Return (x, y) of the center of cell containing provided text 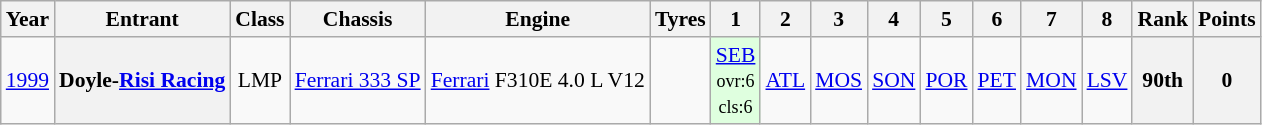
5 (946, 19)
0 (1227, 80)
6 (998, 19)
Ferrari F310E 4.0 L V12 (538, 80)
LMP (260, 80)
Engine (538, 19)
Rank (1162, 19)
Chassis (358, 19)
3 (838, 19)
Ferrari 333 SP (358, 80)
90th (1162, 80)
MOS (838, 80)
MON (1052, 80)
Doyle-Risi Racing (142, 80)
PET (998, 80)
SEBovr:6cls:6 (736, 80)
LSV (1108, 80)
SON (894, 80)
Tyres (680, 19)
1999 (28, 80)
Year (28, 19)
ATL (785, 80)
Class (260, 19)
2 (785, 19)
1 (736, 19)
4 (894, 19)
POR (946, 80)
7 (1052, 19)
Entrant (142, 19)
8 (1108, 19)
Points (1227, 19)
